Output the (x, y) coordinate of the center of the cell containing the given text.  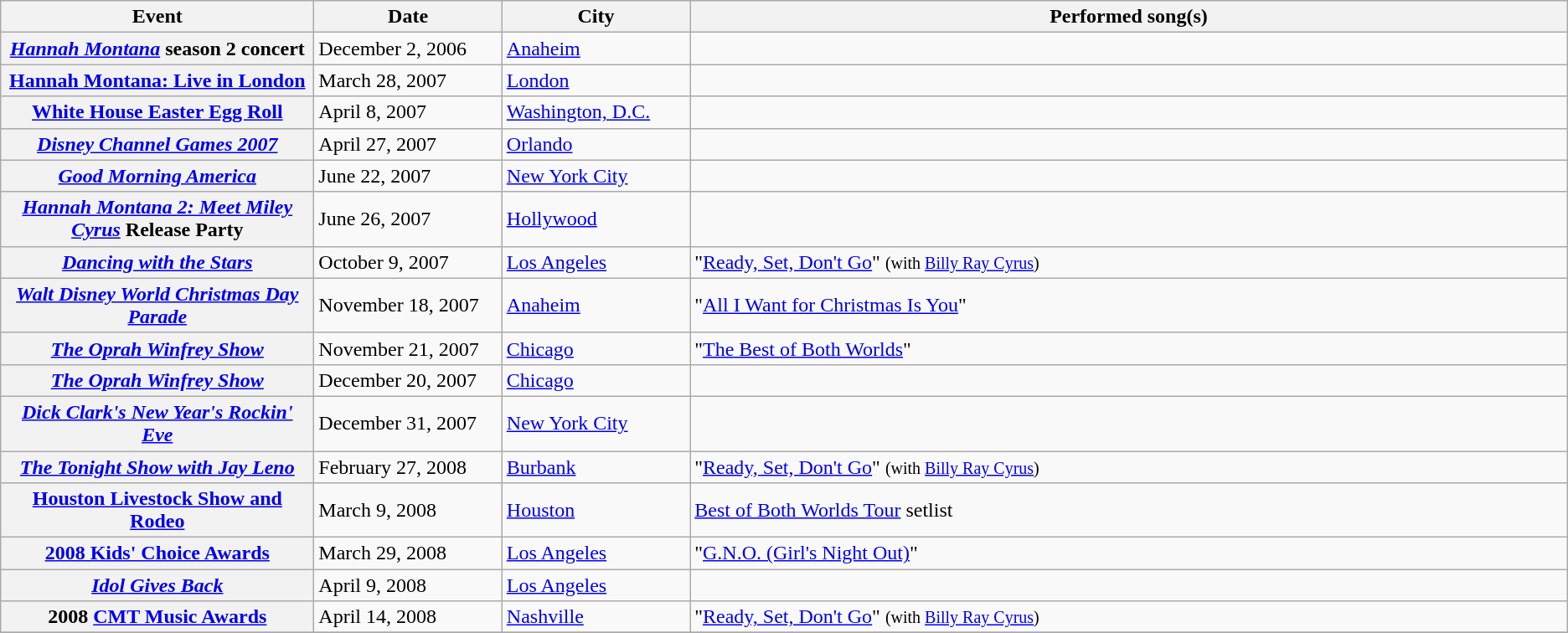
December 2, 2006 (408, 49)
City (596, 17)
April 27, 2007 (408, 144)
October 9, 2007 (408, 262)
Nashville (596, 617)
Houston (596, 511)
Performed song(s) (1129, 17)
June 22, 2007 (408, 176)
Idol Gives Back (157, 585)
February 27, 2008 (408, 466)
"All I Want for Christmas Is You" (1129, 305)
March 9, 2008 (408, 511)
March 28, 2007 (408, 80)
Orlando (596, 144)
Disney Channel Games 2007 (157, 144)
April 14, 2008 (408, 617)
Hannah Montana 2: Meet Miley Cyrus Release Party (157, 219)
November 21, 2007 (408, 348)
Hannah Montana: Live in London (157, 80)
Good Morning America (157, 176)
Date (408, 17)
December 20, 2007 (408, 380)
Hannah Montana season 2 concert (157, 49)
Dancing with the Stars (157, 262)
December 31, 2007 (408, 424)
Washington, D.C. (596, 112)
April 8, 2007 (408, 112)
"G.N.O. (Girl's Night Out)" (1129, 553)
Walt Disney World Christmas Day Parade (157, 305)
2008 CMT Music Awards (157, 617)
White House Easter Egg Roll (157, 112)
March 29, 2008 (408, 553)
November 18, 2007 (408, 305)
Burbank (596, 466)
2008 Kids' Choice Awards (157, 553)
London (596, 80)
Event (157, 17)
Dick Clark's New Year's Rockin' Eve (157, 424)
Best of Both Worlds Tour setlist (1129, 511)
Houston Livestock Show and Rodeo (157, 511)
"The Best of Both Worlds" (1129, 348)
April 9, 2008 (408, 585)
June 26, 2007 (408, 219)
The Tonight Show with Jay Leno (157, 466)
Hollywood (596, 219)
